Determine the [X, Y] coordinate at the center of the cell enclosing the given text.  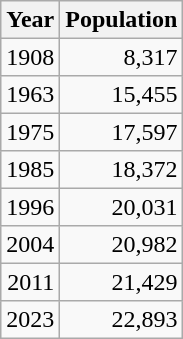
1985 [30, 170]
20,982 [122, 244]
15,455 [122, 94]
2011 [30, 282]
2023 [30, 318]
1963 [30, 94]
1908 [30, 56]
18,372 [122, 170]
1996 [30, 206]
2004 [30, 244]
Year [30, 20]
Population [122, 20]
20,031 [122, 206]
22,893 [122, 318]
1975 [30, 132]
17,597 [122, 132]
8,317 [122, 56]
21,429 [122, 282]
